For the text-containing cell, return its midpoint in (x, y) coordinate format. 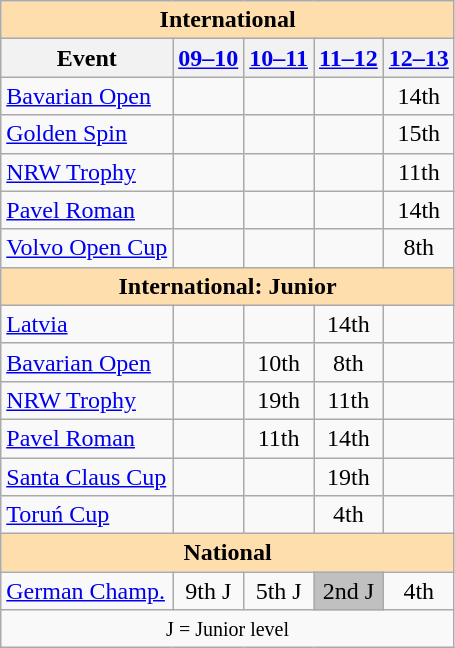
10–11 (279, 58)
National (228, 553)
Event (87, 58)
International (228, 20)
Santa Claus Cup (87, 477)
15th (418, 134)
J = Junior level (228, 629)
2nd J (349, 591)
Volvo Open Cup (87, 248)
12–13 (418, 58)
Toruń Cup (87, 515)
9th J (208, 591)
Golden Spin (87, 134)
09–10 (208, 58)
International: Junior (228, 286)
10th (279, 362)
Latvia (87, 324)
German Champ. (87, 591)
5th J (279, 591)
11–12 (349, 58)
